Extract the [x, y] coordinate from the center of the cell holding the provided text.  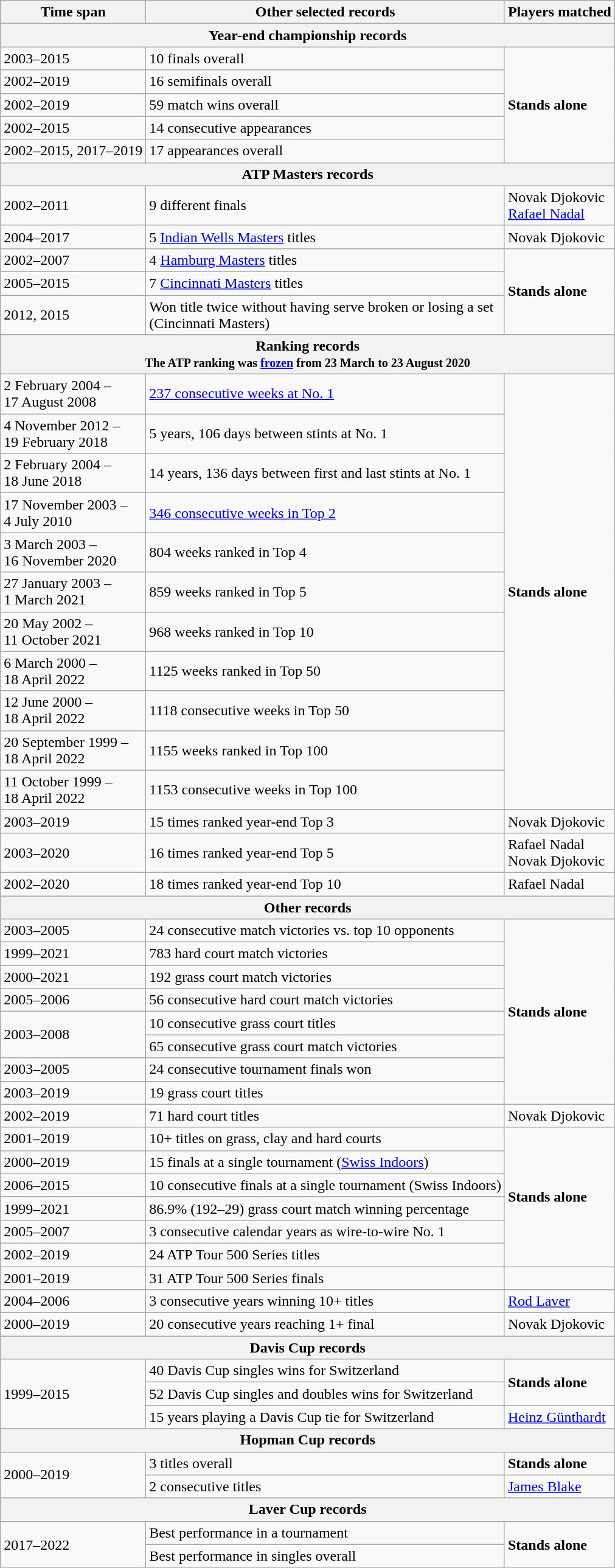
192 grass court match victories [325, 977]
24 consecutive tournament finals won [325, 1069]
Best performance in a tournament [325, 1533]
Laver Cup records [308, 1510]
Heinz Günthardt [560, 1417]
4 November 2012 –19 February 2018 [73, 433]
1118 consecutive weeks in Top 50 [325, 711]
2 February 2004 –17 August 2008 [73, 394]
2003–2020 [73, 852]
Rod Laver [560, 1301]
2012, 2015 [73, 314]
2005–2007 [73, 1231]
17 appearances overall [325, 151]
16 times ranked year-end Top 5 [325, 852]
4 Hamburg Masters titles [325, 260]
6 March 2000 – 18 April 2022 [73, 671]
2002–2015 [73, 128]
346 consecutive weeks in Top 2 [325, 513]
10 finals overall [325, 58]
16 semifinals overall [325, 82]
2002–2015, 2017–2019 [73, 151]
86.9% (192–29) grass court match winning percentage [325, 1208]
15 times ranked year-end Top 3 [325, 821]
783 hard court match victories [325, 954]
Year-end championship records [308, 35]
71 hard court titles [325, 1116]
Hopman Cup records [308, 1440]
James Blake [560, 1486]
2 February 2004 –18 June 2018 [73, 474]
2004–2006 [73, 1301]
Other records [308, 908]
3 consecutive years winning 10+ titles [325, 1301]
2002–2011 [73, 206]
Best performance in singles overall [325, 1556]
804 weeks ranked in Top 4 [325, 553]
14 consecutive appearances [325, 128]
2002–2007 [73, 260]
Davis Cup records [308, 1348]
ATP Masters records [308, 174]
2000–2021 [73, 977]
24 ATP Tour 500 Series titles [325, 1255]
1125 weeks ranked in Top 50 [325, 671]
27 January 2003 – 1 March 2021 [73, 592]
2003–2015 [73, 58]
859 weeks ranked in Top 5 [325, 592]
20 September 1999 – 18 April 2022 [73, 750]
15 years playing a Davis Cup tie for Switzerland [325, 1417]
Rafael NadalNovak Djokovic [560, 852]
2003–2008 [73, 1035]
1155 weeks ranked in Top 100 [325, 750]
1999–2015 [73, 1394]
Novak DjokovicRafael Nadal [560, 206]
2004–2017 [73, 237]
Players matched [560, 12]
2005–2015 [73, 283]
Time span [73, 12]
237 consecutive weeks at No. 1 [325, 394]
Other selected records [325, 12]
9 different finals [325, 206]
5 years, 106 days between stints at No. 1 [325, 433]
968 weeks ranked in Top 10 [325, 632]
2002–2020 [73, 884]
7 Cincinnati Masters titles [325, 283]
14 years, 136 days between first and last stints at No. 1 [325, 474]
2006–2015 [73, 1185]
Ranking recordsThe ATP ranking was frozen from 23 March to 23 August 2020 [308, 354]
40 Davis Cup singles wins for Switzerland [325, 1371]
Rafael Nadal [560, 884]
52 Davis Cup singles and doubles wins for Switzerland [325, 1394]
2 consecutive titles [325, 1486]
12 June 2000 – 18 April 2022 [73, 711]
24 consecutive match victories vs. top 10 opponents [325, 931]
15 finals at a single tournament (Swiss Indoors) [325, 1162]
3 consecutive calendar years as wire-to-wire No. 1 [325, 1231]
Won title twice without having serve broken or losing a set(Cincinnati Masters) [325, 314]
20 consecutive years reaching 1+ final [325, 1325]
19 grass court titles [325, 1093]
2017–2022 [73, 1544]
3 March 2003 – 16 November 2020 [73, 553]
65 consecutive grass court match victories [325, 1046]
20 May 2002 – 11 October 2021 [73, 632]
17 November 2003 –4 July 2010 [73, 513]
31 ATP Tour 500 Series finals [325, 1278]
59 match wins overall [325, 105]
3 titles overall [325, 1463]
5 Indian Wells Masters titles [325, 237]
1153 consecutive weeks in Top 100 [325, 790]
56 consecutive hard court match victories [325, 1000]
10 consecutive grass court titles [325, 1023]
18 times ranked year-end Top 10 [325, 884]
10+ titles on grass, clay and hard courts [325, 1139]
11 October 1999 – 18 April 2022 [73, 790]
10 consecutive finals at a single tournament (Swiss Indoors) [325, 1185]
2005–2006 [73, 1000]
